Capture the cell that displays the provided text and extract its (X, Y) central coordinate. 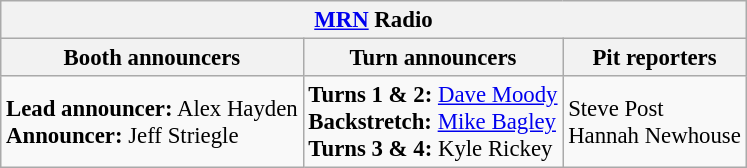
Pit reporters (654, 58)
Booth announcers (152, 58)
MRN Radio (374, 20)
Turns 1 & 2: Dave MoodyBackstretch: Mike BagleyTurns 3 & 4: Kyle Rickey (433, 122)
Lead announcer: Alex HaydenAnnouncer: Jeff Striegle (152, 122)
Turn announcers (433, 58)
Steve PostHannah Newhouse (654, 122)
